Pinpoint the cell where the given text exists, returning its (x, y) midpoint coordinate. 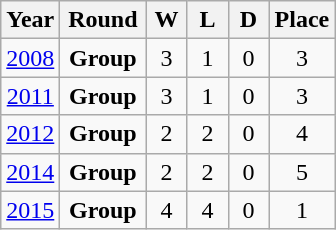
2008 (30, 58)
5 (302, 172)
2012 (30, 134)
2014 (30, 172)
Place (302, 20)
2011 (30, 96)
D (248, 20)
Round (103, 20)
L (208, 20)
2015 (30, 210)
W (166, 20)
Year (30, 20)
